Return the (x, y) coordinate for the center point of the cell that contains the specified text.  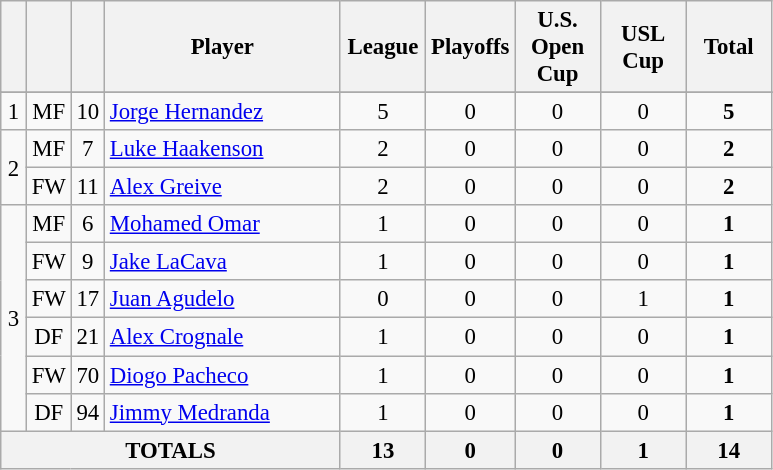
94 (88, 412)
U.S. Open Cup (558, 47)
Juan Agudelo (222, 299)
3 (14, 318)
17 (88, 299)
USL Cup (643, 47)
Player (222, 47)
10 (88, 112)
14 (729, 450)
13 (383, 450)
11 (88, 187)
Luke Haakenson (222, 149)
Total (729, 47)
Alex Greive (222, 187)
9 (88, 262)
Jimmy Medranda (222, 412)
Jake LaCava (222, 262)
League (383, 47)
6 (88, 224)
Playoffs (470, 47)
21 (88, 337)
Mohamed Omar (222, 224)
TOTALS (170, 450)
Jorge Hernandez (222, 112)
70 (88, 375)
Diogo Pacheco (222, 375)
Alex Crognale (222, 337)
7 (88, 149)
